Return (x, y) of the center of cell containing provided text 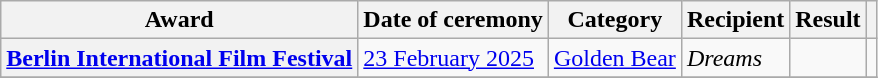
Golden Bear (614, 58)
Category (614, 20)
Berlin International Film Festival (180, 58)
Award (180, 20)
Result (828, 20)
Recipient (735, 20)
Date of ceremony (454, 20)
23 February 2025 (454, 58)
Dreams (735, 58)
